Return [x, y] of the center of cell containing provided text 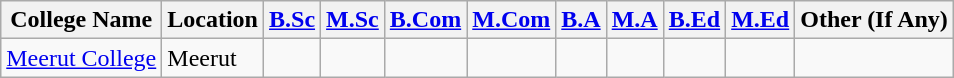
B.Com [425, 20]
M.Ed [760, 20]
B.A [581, 20]
M.A [634, 20]
M.Com [512, 20]
Meerut College [82, 58]
Location [213, 20]
M.Sc [353, 20]
B.Ed [694, 20]
Meerut [213, 58]
Other (If Any) [874, 20]
B.Sc [292, 20]
College Name [82, 20]
